For the text-containing cell, return its midpoint in [x, y] coordinate format. 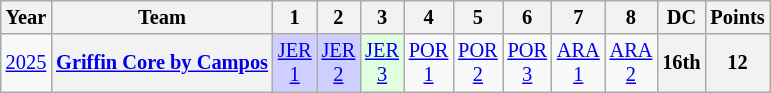
2025 [26, 63]
Griffin Core by Campos [162, 63]
DC [681, 17]
JER1 [295, 63]
POR2 [478, 63]
POR1 [428, 63]
8 [632, 17]
JER2 [339, 63]
ARA2 [632, 63]
POR3 [528, 63]
12 [737, 63]
Points [737, 17]
3 [382, 17]
7 [578, 17]
JER3 [382, 63]
16th [681, 63]
2 [339, 17]
Team [162, 17]
ARA1 [578, 63]
5 [478, 17]
6 [528, 17]
1 [295, 17]
4 [428, 17]
Year [26, 17]
